Pinpoint the cell where the given text exists, returning its (X, Y) midpoint coordinate. 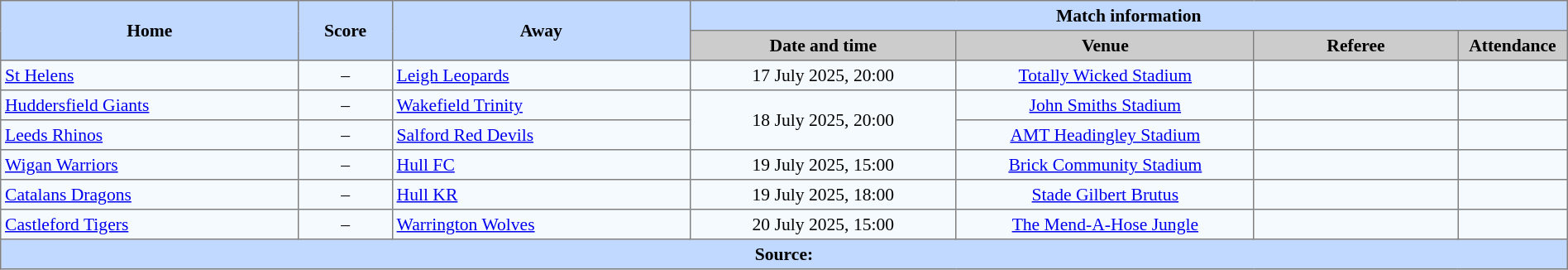
AMT Headingley Stadium (1105, 135)
Leigh Leopards (541, 75)
Wigan Warriors (150, 165)
Brick Community Stadium (1105, 165)
18 July 2025, 20:00 (823, 120)
Warrington Wolves (541, 224)
John Smiths Stadium (1105, 105)
Castleford Tigers (150, 224)
Date and time (823, 46)
19 July 2025, 15:00 (823, 165)
Referee (1355, 46)
Attendance (1513, 46)
20 July 2025, 15:00 (823, 224)
Venue (1105, 46)
Stade Gilbert Brutus (1105, 195)
19 July 2025, 18:00 (823, 195)
The Mend-A-Hose Jungle (1105, 224)
Hull KR (541, 195)
Source: (784, 254)
Wakefield Trinity (541, 105)
Salford Red Devils (541, 135)
Hull FC (541, 165)
Away (541, 31)
Home (150, 31)
Leeds Rhinos (150, 135)
Catalans Dragons (150, 195)
Score (346, 31)
St Helens (150, 75)
Totally Wicked Stadium (1105, 75)
Huddersfield Giants (150, 105)
17 July 2025, 20:00 (823, 75)
Match information (1128, 16)
